Provide the [x, y] coordinate of the cell's center where the given text is located.  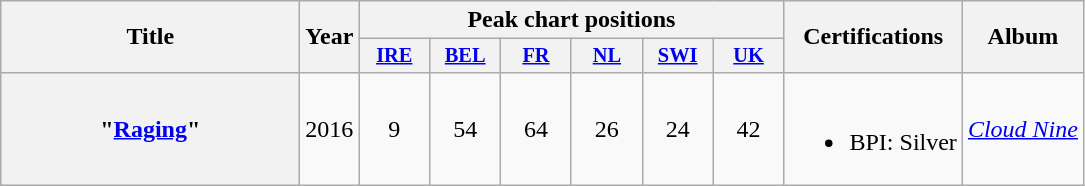
"Raging" [150, 128]
NL [606, 56]
Year [330, 37]
Album [1022, 37]
BEL [466, 56]
9 [394, 128]
IRE [394, 56]
54 [466, 128]
26 [606, 128]
Certifications [873, 37]
64 [536, 128]
24 [678, 128]
Cloud Nine [1022, 128]
Peak chart positions [572, 20]
FR [536, 56]
Title [150, 37]
BPI: Silver [873, 128]
UK [748, 56]
2016 [330, 128]
SWI [678, 56]
42 [748, 128]
